Locate the cell with the specified text and output its (X, Y) center coordinate. 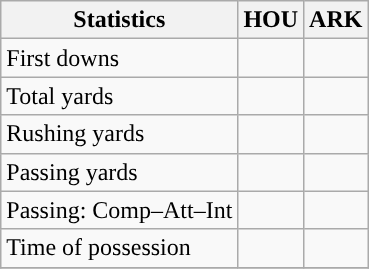
Total yards (120, 96)
Statistics (120, 20)
Passing yards (120, 172)
HOU (271, 20)
Time of possession (120, 248)
ARK (336, 20)
Passing: Comp–Att–Int (120, 210)
Rushing yards (120, 134)
First downs (120, 58)
